Detect which cell encompasses the target text, then output its (x, y) center coordinate. 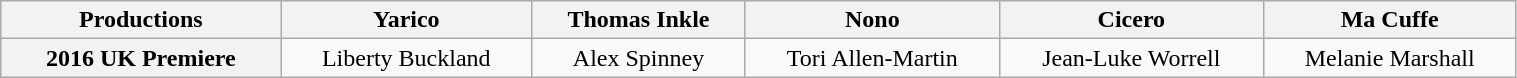
Cicero (1131, 20)
Jean-Luke Worrell (1131, 58)
Ma Cuffe (1390, 20)
Alex Spinney (639, 58)
2016 UK Premiere (141, 58)
Thomas Inkle (639, 20)
Nono (872, 20)
Productions (141, 20)
Tori Allen-Martin (872, 58)
Liberty Buckland (406, 58)
Melanie Marshall (1390, 58)
Yarico (406, 20)
